Scan for the cell matching the given text and deliver its (x, y) coordinate at center. 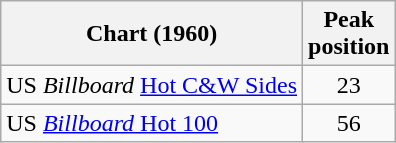
Chart (1960) (152, 34)
23 (349, 85)
56 (349, 123)
US Billboard Hot C&W Sides (152, 85)
US Billboard Hot 100 (152, 123)
Peakposition (349, 34)
